Return the [x, y] coordinate for the center point of the cell that contains the specified text.  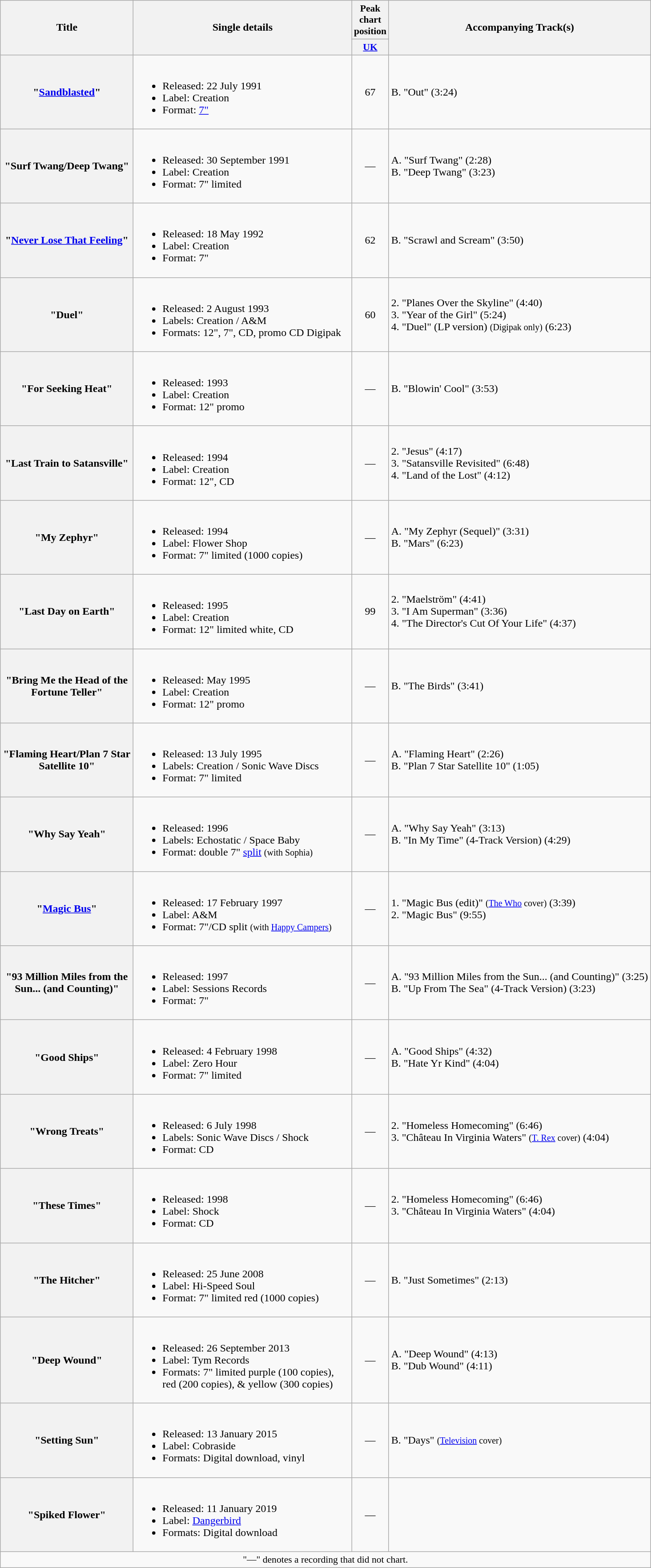
Peak chart position [370, 20]
"Wrong Treats" [67, 1132]
"Last Day on Earth" [67, 612]
Released: 26 September 2013Label: Tym RecordsFormats: 7" limited purple (100 copies), red (200 copies), & yellow (300 copies) [243, 1360]
"These Times" [67, 1205]
2. "Jesus" (4:17)3. "Satansville Revisited" (6:48)4. "Land of the Lost" (4:12) [519, 463]
Single details [243, 28]
B. "Scrawl and Scream" (3:50) [519, 240]
60 [370, 315]
A. "Surf Twang" (2:28)B. "Deep Twang" (3:23) [519, 166]
Released: 11 January 2019Label: DangerbirdFormats: Digital download [243, 1515]
Released: 17 February 1997Label: A&MFormat: 7"/CD split (with Happy Campers) [243, 908]
"Surf Twang/Deep Twang" [67, 166]
"Setting Sun" [67, 1440]
UK [370, 47]
Released: May 1995Label: CreationFormat: 12" promo [243, 686]
A. "Good Ships" (4:32)B. "Hate Yr Kind" (4:04) [519, 1057]
"Magic Bus" [67, 908]
Released: 25 June 2008Label: Hi-Speed SoulFormat: 7" limited red (1000 copies) [243, 1280]
2. "Planes Over the Skyline" (4:40)3. "Year of the Girl" (5:24)4. "Duel" (LP version) (Digipak only) (6:23) [519, 315]
Released: 30 September 1991Label: CreationFormat: 7" limited [243, 166]
Released: 18 May 1992Label: CreationFormat: 7" [243, 240]
A. "My Zephyr (Sequel)" (3:31)B. "Mars" (6:23) [519, 537]
2. "Homeless Homecoming" (6:46)3. "Château In Virginia Waters" (4:04) [519, 1205]
Released: 13 January 2015Label: CobrasideFormats: Digital download, vinyl [243, 1440]
Accompanying Track(s) [519, 28]
A. "Flaming Heart" (2:26)B. "Plan 7 Star Satellite 10" (1:05) [519, 760]
Released: 2 August 1993Labels: Creation / A&MFormats: 12", 7", CD, promo CD Digipak [243, 315]
1. "Magic Bus (edit)" (The Who cover) (3:39)2. "Magic Bus" (9:55) [519, 908]
B. "Out" (3:24) [519, 92]
Released: 1996Labels: Echostatic / Space BabyFormat: double 7" split (with Sophia) [243, 835]
Released: 1994Label: Flower ShopFormat: 7" limited (1000 copies) [243, 537]
"Sandblasted" [67, 92]
Released: 22 July 1991Label: CreationFormat: 7" [243, 92]
"Spiked Flower" [67, 1515]
"—" denotes a recording that did not chart. [325, 1560]
Released: 6 July 1998Labels: Sonic Wave Discs / ShockFormat: CD [243, 1132]
Released: 1997Label: Sessions RecordsFormat: 7" [243, 983]
Released: 1998Label: ShockFormat: CD [243, 1205]
A. "Deep Wound" (4:13)B. "Dub Wound" (4:11) [519, 1360]
Released: 1993Label: CreationFormat: 12" promo [243, 388]
B. "The Birds" (3:41) [519, 686]
"93 Million Miles from the Sun... (and Counting)" [67, 983]
Released: 1994Label: CreationFormat: 12", CD [243, 463]
62 [370, 240]
"Last Train to Satansville" [67, 463]
B. "Blowin' Cool" (3:53) [519, 388]
2. "Maelström" (4:41)3. "I Am Superman" (3:36)4. "The Director's Cut Of Your Life" (4:37) [519, 612]
"Why Say Yeah" [67, 835]
B. "Just Sometimes" (2:13) [519, 1280]
Title [67, 28]
"The Hitcher" [67, 1280]
Released: 4 February 1998Label: Zero HourFormat: 7" limited [243, 1057]
A. "Why Say Yeah" (3:13)B. "In My Time" (4-Track Version) (4:29) [519, 835]
Released: 13 July 1995Labels: Creation / Sonic Wave DiscsFormat: 7" limited [243, 760]
"Flaming Heart/Plan 7 Star Satellite 10" [67, 760]
B. "Days" (Television cover) [519, 1440]
"Good Ships" [67, 1057]
"Deep Wound" [67, 1360]
"For Seeking Heat" [67, 388]
"My Zephyr" [67, 537]
"Duel" [67, 315]
A. "93 Million Miles from the Sun... (and Counting)" (3:25)B. "Up From The Sea" (4-Track Version) (3:23) [519, 983]
2. "Homeless Homecoming" (6:46)3. "Château In Virginia Waters" (T. Rex cover) (4:04) [519, 1132]
99 [370, 612]
"Bring Me the Head of the Fortune Teller" [67, 686]
"Never Lose That Feeling" [67, 240]
Released: 1995Label: CreationFormat: 12" limited white, CD [243, 612]
67 [370, 92]
